Determine the [X, Y] coordinate at the center of the cell enclosing the given text.  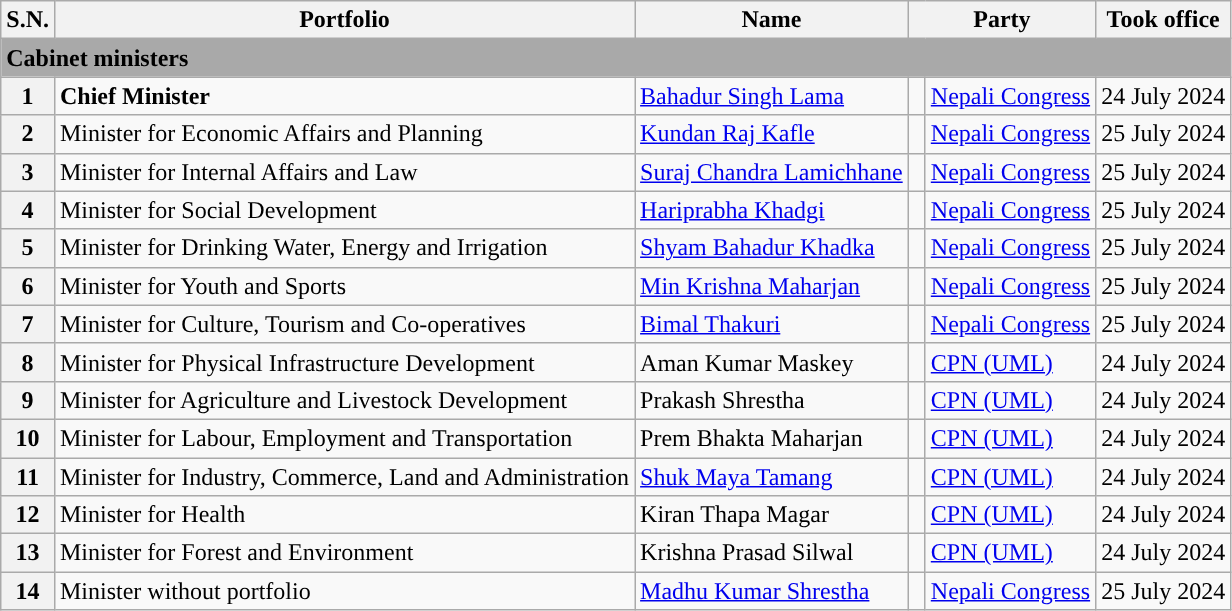
Minister for Drinking Water, Energy and Irrigation [344, 248]
Chief Minister [344, 96]
5 [28, 248]
Party [1002, 20]
Prem Bhakta Maharjan [772, 438]
Madhu Kumar Shrestha [772, 591]
1 [28, 96]
Minister for Internal Affairs and Law [344, 172]
Minister without portfolio [344, 591]
Bimal Thakuri [772, 324]
Minister for Health [344, 515]
Minister for Agriculture and Livestock Development [344, 400]
12 [28, 515]
3 [28, 172]
Aman Kumar Maskey [772, 362]
Minister for Labour, Employment and Transportation [344, 438]
10 [28, 438]
Minister for Forest and Environment [344, 553]
Minister for Culture, Tourism and Co-operatives [344, 324]
Portfolio [344, 20]
2 [28, 134]
8 [28, 362]
7 [28, 324]
Minister for Economic Affairs and Planning [344, 134]
13 [28, 553]
Hariprabha Khadgi [772, 210]
Took office [1164, 20]
Min Krishna Maharjan [772, 286]
Shuk Maya Tamang [772, 477]
Kundan Raj Kafle [772, 134]
Minister for Social Development [344, 210]
14 [28, 591]
Prakash Shrestha [772, 400]
4 [28, 210]
Name [772, 20]
11 [28, 477]
Kiran Thapa Magar [772, 515]
Bahadur Singh Lama [772, 96]
Minister for Physical Infrastructure Development [344, 362]
9 [28, 400]
Shyam Bahadur Khadka [772, 248]
6 [28, 286]
Minister for Youth and Sports [344, 286]
Krishna Prasad Silwal [772, 553]
S.N. [28, 20]
Suraj Chandra Lamichhane [772, 172]
Minister for Industry, Commerce, Land and Administration [344, 477]
Cabinet ministers [616, 58]
